Scan for the cell matching the given text and deliver its [x, y] coordinate at center. 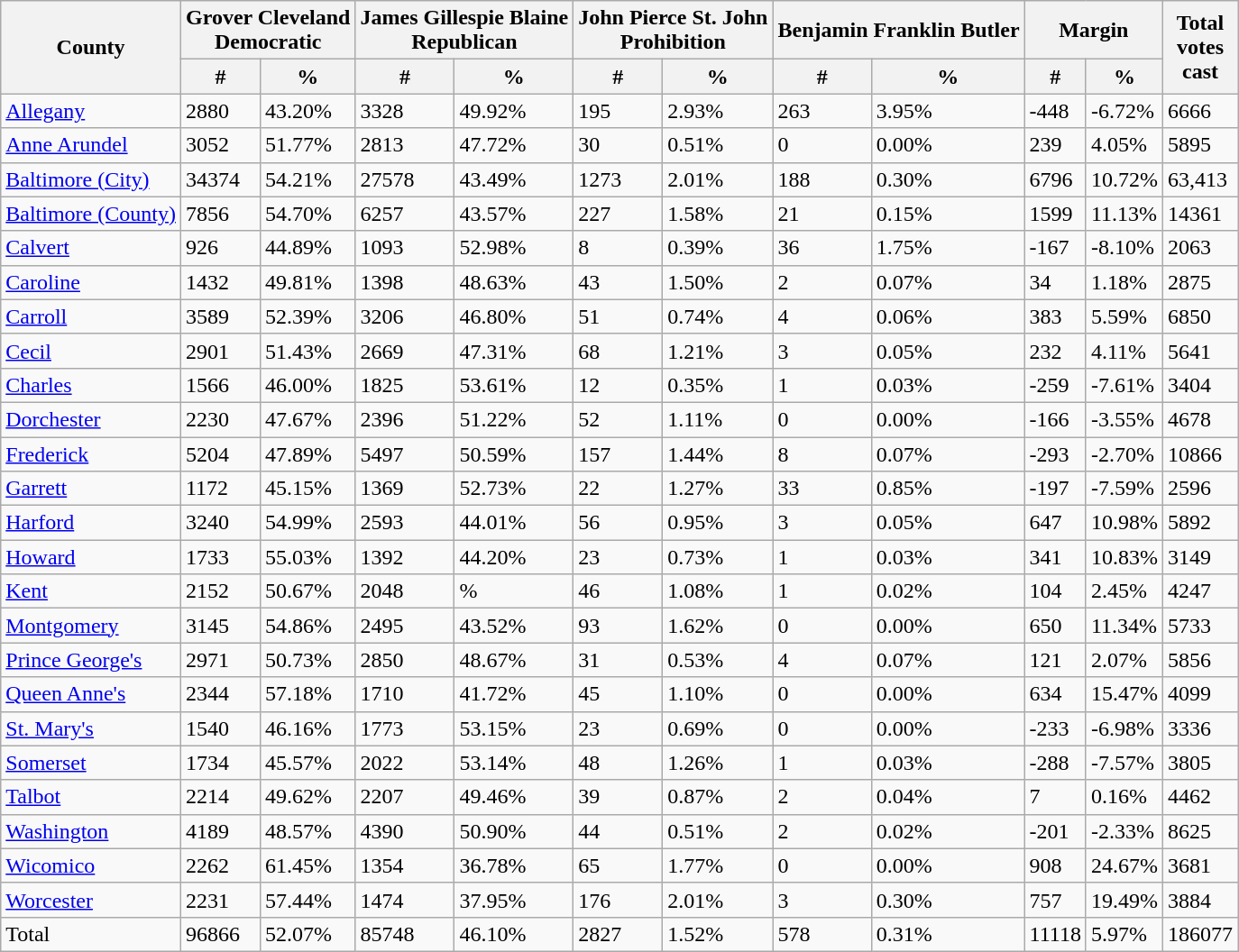
341 [1055, 557]
22 [619, 489]
Queen Anne's [91, 694]
43.49% [514, 179]
1354 [405, 865]
2048 [405, 591]
8625 [1201, 831]
48 [619, 763]
188 [822, 179]
1474 [405, 900]
3328 [405, 111]
2262 [220, 865]
-7.61% [1124, 385]
33 [822, 489]
14361 [1201, 214]
2063 [1201, 248]
1093 [405, 248]
2230 [220, 419]
51.22% [514, 419]
6666 [1201, 111]
Baltimore (City) [91, 179]
-2.33% [1124, 831]
34374 [220, 179]
St. Mary's [91, 728]
Anne Arundel [91, 145]
43.52% [514, 626]
2207 [405, 797]
Benjamin Franklin Butler [898, 31]
176 [619, 900]
-3.55% [1124, 419]
45.57% [308, 763]
1773 [405, 728]
5641 [1201, 351]
1540 [220, 728]
55.03% [308, 557]
1.11% [718, 419]
County [91, 47]
85748 [405, 934]
49.46% [514, 797]
1599 [1055, 214]
0.69% [718, 728]
3884 [1201, 900]
1.10% [718, 694]
10.83% [1124, 557]
51 [619, 316]
49.81% [308, 282]
21 [822, 214]
51.43% [308, 351]
2669 [405, 351]
0.85% [948, 489]
4099 [1201, 694]
4.11% [1124, 351]
3336 [1201, 728]
926 [220, 248]
46.10% [514, 934]
47.31% [514, 351]
-2.70% [1124, 453]
46.16% [308, 728]
0.35% [718, 385]
68 [619, 351]
57.18% [308, 694]
1172 [220, 489]
Dorchester [91, 419]
383 [1055, 316]
96866 [220, 934]
Total [91, 934]
2.45% [1124, 591]
4390 [405, 831]
0.95% [718, 523]
2.07% [1124, 660]
2880 [220, 111]
1825 [405, 385]
Margin [1093, 31]
James Gillespie BlaineRepublican [464, 31]
54.86% [308, 626]
4462 [1201, 797]
37.95% [514, 900]
2827 [619, 934]
48.67% [514, 660]
157 [619, 453]
4678 [1201, 419]
0.39% [718, 248]
0.04% [948, 797]
2022 [405, 763]
3206 [405, 316]
4.05% [1124, 145]
1710 [405, 694]
Baltimore (County) [91, 214]
2495 [405, 626]
1369 [405, 489]
1.27% [718, 489]
56 [619, 523]
5895 [1201, 145]
634 [1055, 694]
1.75% [948, 248]
3805 [1201, 763]
0.16% [1124, 797]
0.15% [948, 214]
36 [822, 248]
41.72% [514, 694]
Talbot [91, 797]
52.07% [308, 934]
908 [1055, 865]
2813 [405, 145]
3240 [220, 523]
Howard [91, 557]
3052 [220, 145]
Caroline [91, 282]
-201 [1055, 831]
1398 [405, 282]
0.74% [718, 316]
45 [619, 694]
Charles [91, 385]
1.50% [718, 282]
53.15% [514, 728]
2593 [405, 523]
1566 [220, 385]
11.13% [1124, 214]
47.72% [514, 145]
5497 [405, 453]
54.70% [308, 214]
-7.59% [1124, 489]
5733 [1201, 626]
44 [619, 831]
54.99% [308, 523]
647 [1055, 523]
44.20% [514, 557]
Wicomico [91, 865]
Somerset [91, 763]
10.72% [1124, 179]
Garrett [91, 489]
3681 [1201, 865]
0.31% [948, 934]
5204 [220, 453]
27578 [405, 179]
2344 [220, 694]
195 [619, 111]
0.53% [718, 660]
121 [1055, 660]
1.18% [1124, 282]
10.98% [1124, 523]
186077 [1201, 934]
2396 [405, 419]
Worcester [91, 900]
1733 [220, 557]
47.67% [308, 419]
Carroll [91, 316]
-167 [1055, 248]
50.67% [308, 591]
Prince George's [91, 660]
757 [1055, 900]
3589 [220, 316]
12 [619, 385]
1.58% [718, 214]
-259 [1055, 385]
63,413 [1201, 179]
11.34% [1124, 626]
31 [619, 660]
-166 [1055, 419]
52.73% [514, 489]
-448 [1055, 111]
Calvert [91, 248]
52 [619, 419]
2231 [220, 900]
44.89% [308, 248]
Cecil [91, 351]
7 [1055, 797]
104 [1055, 591]
46 [619, 591]
15.47% [1124, 694]
5892 [1201, 523]
6796 [1055, 179]
1.52% [718, 934]
-7.57% [1124, 763]
Harford [91, 523]
46.00% [308, 385]
2596 [1201, 489]
232 [1055, 351]
5.59% [1124, 316]
-288 [1055, 763]
61.45% [308, 865]
5856 [1201, 660]
1.08% [718, 591]
57.44% [308, 900]
Kent [91, 591]
49.62% [308, 797]
0.06% [948, 316]
36.78% [514, 865]
-293 [1055, 453]
2875 [1201, 282]
2971 [220, 660]
24.67% [1124, 865]
2.93% [718, 111]
-197 [1055, 489]
-8.10% [1124, 248]
1.44% [718, 453]
50.59% [514, 453]
65 [619, 865]
6850 [1201, 316]
11118 [1055, 934]
227 [619, 214]
Montgomery [91, 626]
19.49% [1124, 900]
3149 [1201, 557]
0.73% [718, 557]
-233 [1055, 728]
1.62% [718, 626]
52.98% [514, 248]
578 [822, 934]
4247 [1201, 591]
47.89% [308, 453]
-6.72% [1124, 111]
650 [1055, 626]
30 [619, 145]
53.61% [514, 385]
-6.98% [1124, 728]
1.21% [718, 351]
53.14% [514, 763]
3.95% [948, 111]
4189 [220, 831]
1.77% [718, 865]
10866 [1201, 453]
5.97% [1124, 934]
1273 [619, 179]
Washington [91, 831]
49.92% [514, 111]
48.63% [514, 282]
43 [619, 282]
1734 [220, 763]
50.73% [308, 660]
Allegany [91, 111]
50.90% [514, 831]
2214 [220, 797]
2850 [405, 660]
51.77% [308, 145]
3404 [1201, 385]
46.80% [514, 316]
45.15% [308, 489]
2152 [220, 591]
Frederick [91, 453]
43.57% [514, 214]
39 [619, 797]
2901 [220, 351]
43.20% [308, 111]
48.57% [308, 831]
52.39% [308, 316]
7856 [220, 214]
6257 [405, 214]
93 [619, 626]
263 [822, 111]
1.26% [718, 763]
3145 [220, 626]
0.87% [718, 797]
Totalvotescast [1201, 47]
44.01% [514, 523]
1392 [405, 557]
239 [1055, 145]
Grover ClevelandDemocratic [268, 31]
54.21% [308, 179]
John Pierce St. JohnProhibition [673, 31]
1432 [220, 282]
34 [1055, 282]
